Identify which cell holds the provided text, then report its (x, y) central coordinate. 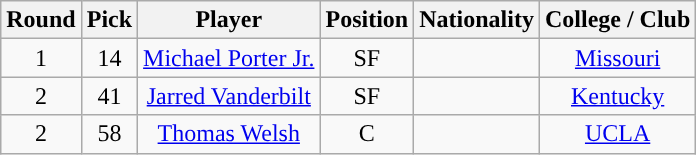
Player (229, 20)
Michael Porter Jr. (229, 58)
1 (41, 58)
41 (109, 96)
Kentucky (617, 96)
Pick (109, 20)
Jarred Vanderbilt (229, 96)
14 (109, 58)
C (367, 134)
Round (41, 20)
Position (367, 20)
Thomas Welsh (229, 134)
College / Club (617, 20)
UCLA (617, 134)
Nationality (477, 20)
Missouri (617, 58)
58 (109, 134)
